Identify which cell holds the provided text, then report its (x, y) central coordinate. 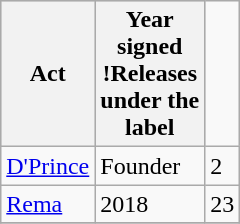
2018 (150, 204)
Act (48, 74)
Founder (150, 166)
Rema (48, 204)
2 (222, 166)
Year signed!Releases under the label (150, 74)
23 (222, 204)
D'Prince (48, 166)
